From the cell containing the given text, extract its center point as [X, Y] coordinate. 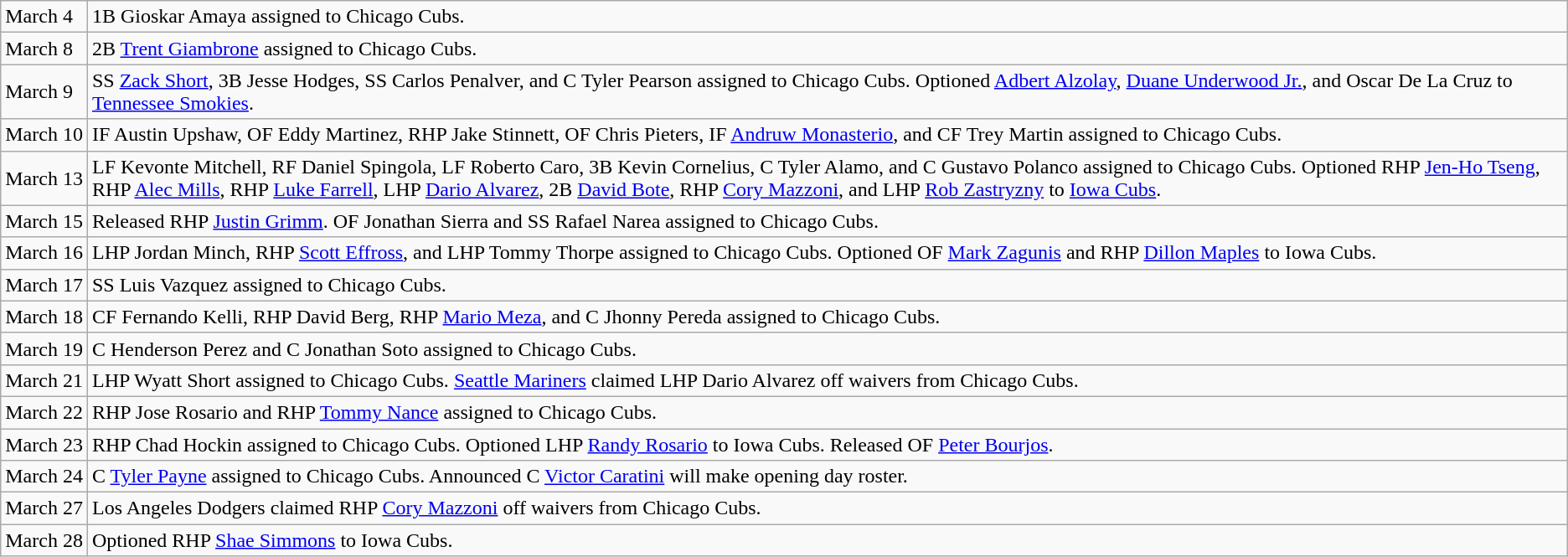
RHP Jose Rosario and RHP Tommy Nance assigned to Chicago Cubs. [828, 412]
March 28 [44, 540]
March 4 [44, 17]
1B Gioskar Amaya assigned to Chicago Cubs. [828, 17]
LHP Wyatt Short assigned to Chicago Cubs. Seattle Mariners claimed LHP Dario Alvarez off waivers from Chicago Cubs. [828, 380]
C Tyler Payne assigned to Chicago Cubs. Announced C Victor Caratini will make opening day roster. [828, 477]
March 18 [44, 317]
RHP Chad Hockin assigned to Chicago Cubs. Optioned LHP Randy Rosario to Iowa Cubs. Released OF Peter Bourjos. [828, 445]
March 17 [44, 285]
C Henderson Perez and C Jonathan Soto assigned to Chicago Cubs. [828, 348]
Optioned RHP Shae Simmons to Iowa Cubs. [828, 540]
March 15 [44, 221]
March 8 [44, 49]
March 27 [44, 508]
March 23 [44, 445]
March 9 [44, 92]
LHP Jordan Minch, RHP Scott Effross, and LHP Tommy Thorpe assigned to Chicago Cubs. Optioned OF Mark Zagunis and RHP Dillon Maples to Iowa Cubs. [828, 253]
SS Luis Vazquez assigned to Chicago Cubs. [828, 285]
March 19 [44, 348]
March 10 [44, 135]
CF Fernando Kelli, RHP David Berg, RHP Mario Meza, and C Jhonny Pereda assigned to Chicago Cubs. [828, 317]
Los Angeles Dodgers claimed RHP Cory Mazzoni off waivers from Chicago Cubs. [828, 508]
2B Trent Giambrone assigned to Chicago Cubs. [828, 49]
March 16 [44, 253]
March 13 [44, 178]
March 24 [44, 477]
Released RHP Justin Grimm. OF Jonathan Sierra and SS Rafael Narea assigned to Chicago Cubs. [828, 221]
IF Austin Upshaw, OF Eddy Martinez, RHP Jake Stinnett, OF Chris Pieters, IF Andruw Monasterio, and CF Trey Martin assigned to Chicago Cubs. [828, 135]
March 21 [44, 380]
March 22 [44, 412]
